Return (x, y) of the center of cell containing provided text 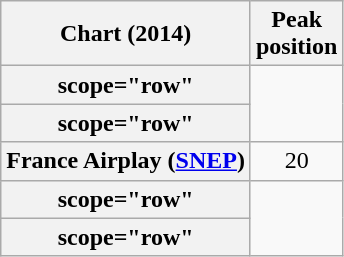
France Airplay (SNEP) (126, 161)
20 (296, 161)
Peakposition (296, 34)
Chart (2014) (126, 34)
